Locate the cell with the specified text and output its (X, Y) center coordinate. 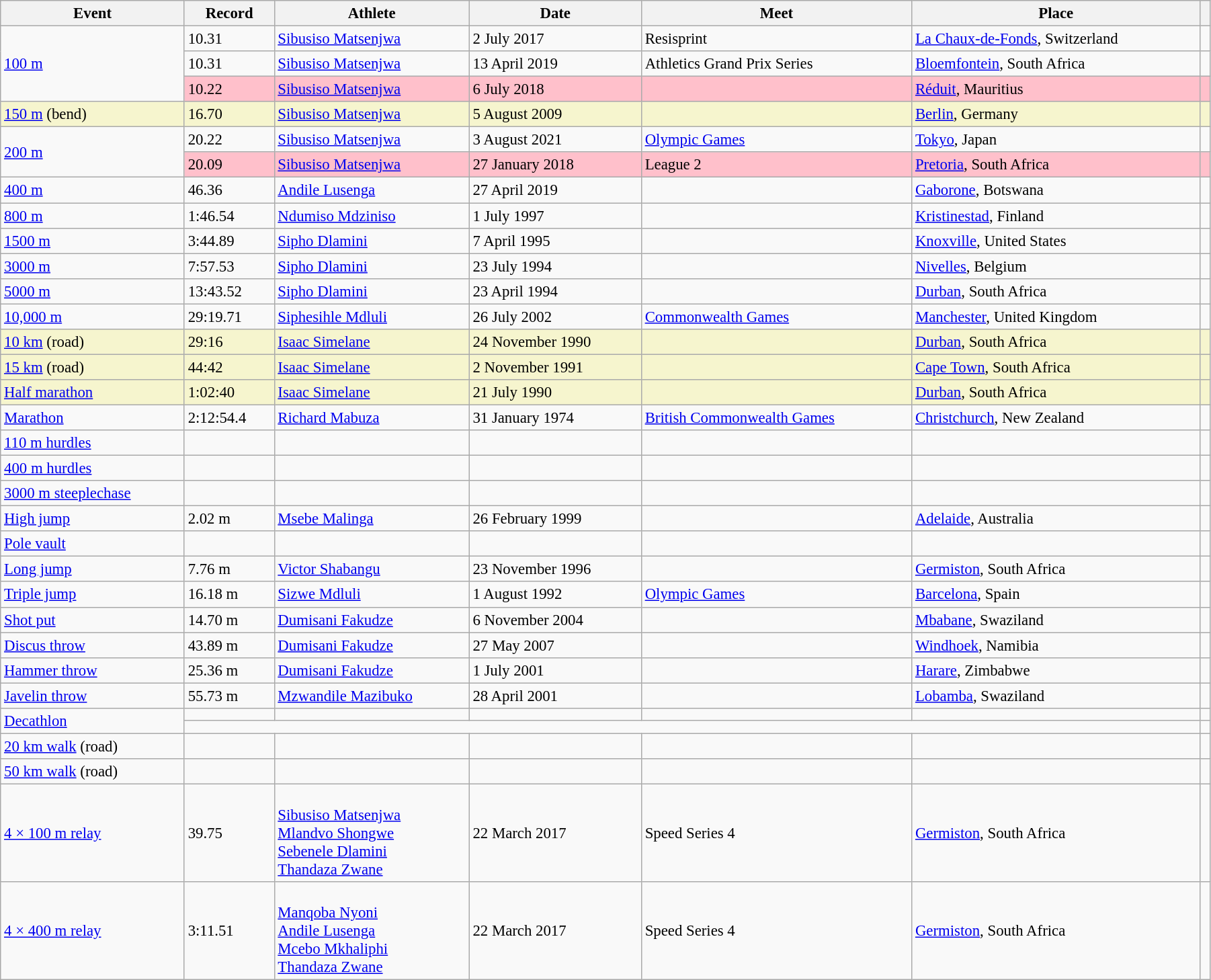
Sibusiso MatsenjwaMlandvo ShongweSebenele DlaminiThandaza Zwane (372, 833)
28 April 2001 (555, 696)
1 July 1997 (555, 216)
Lobamba, Swaziland (1056, 696)
Javelin throw (93, 696)
3000 m steeplechase (93, 493)
23 April 1994 (555, 291)
Discus throw (93, 645)
39.75 (229, 833)
Siphesihle Mdluli (372, 317)
Event (93, 13)
21 July 1990 (555, 393)
Decathlon (93, 721)
Adelaide, Australia (1056, 519)
Date (555, 13)
Record (229, 13)
10 km (road) (93, 342)
14.70 m (229, 620)
26 July 2002 (555, 317)
Athletics Grand Prix Series (776, 64)
2:12:54.4 (229, 417)
Réduit, Mauritius (1056, 89)
100 m (93, 65)
Marathon (93, 417)
1 July 2001 (555, 670)
Knoxville, United States (1056, 241)
1 August 1992 (555, 595)
Mbabane, Swaziland (1056, 620)
Manqoba NyoniAndile LusengaMcebo MkhaliphiThandaza Zwane (372, 931)
13:43.52 (229, 291)
55.73 m (229, 696)
150 m (bend) (93, 114)
10.22 (229, 89)
13 April 2019 (555, 64)
1:46.54 (229, 216)
League 2 (776, 165)
Nivelles, Belgium (1056, 266)
2.02 m (229, 519)
Shot put (93, 620)
800 m (93, 216)
3000 m (93, 266)
Pole vault (93, 544)
British Commonwealth Games (776, 417)
29:16 (229, 342)
Hammer throw (93, 670)
15 km (road) (93, 367)
29:19.71 (229, 317)
Kristinestad, Finland (1056, 216)
Windhoek, Namibia (1056, 645)
Bloemfontein, South Africa (1056, 64)
Athlete (372, 13)
Ndumiso Mdziniso (372, 216)
2 July 2017 (555, 39)
Meet (776, 13)
23 July 1994 (555, 266)
Mzwandile Mazibuko (372, 696)
6 July 2018 (555, 89)
200 m (93, 152)
24 November 1990 (555, 342)
2 November 1991 (555, 367)
3:44.89 (229, 241)
31 January 1974 (555, 417)
Richard Mabuza (372, 417)
4 × 100 m relay (93, 833)
26 February 1999 (555, 519)
Resisprint (776, 39)
20.09 (229, 165)
Berlin, Germany (1056, 114)
Half marathon (93, 393)
3:11.51 (229, 931)
44:42 (229, 367)
Christchurch, New Zealand (1056, 417)
3 August 2021 (555, 140)
Victor Shabangu (372, 569)
Barcelona, Spain (1056, 595)
High jump (93, 519)
1:02:40 (229, 393)
4 × 400 m relay (93, 931)
7.76 m (229, 569)
16.18 m (229, 595)
20.22 (229, 140)
400 m (93, 190)
400 m hurdles (93, 468)
110 m hurdles (93, 443)
Triple jump (93, 595)
Harare, Zimbabwe (1056, 670)
27 April 2019 (555, 190)
Pretoria, South Africa (1056, 165)
27 January 2018 (555, 165)
Msebe Malinga (372, 519)
25.36 m (229, 670)
Andile Lusenga (372, 190)
10,000 m (93, 317)
5000 m (93, 291)
7 April 1995 (555, 241)
1500 m (93, 241)
16.70 (229, 114)
46.36 (229, 190)
23 November 1996 (555, 569)
5 August 2009 (555, 114)
Gaborone, Botswana (1056, 190)
Manchester, United Kingdom (1056, 317)
Commonwealth Games (776, 317)
7:57.53 (229, 266)
43.89 m (229, 645)
27 May 2007 (555, 645)
20 km walk (road) (93, 746)
Sizwe Mdluli (372, 595)
50 km walk (road) (93, 772)
Tokyo, Japan (1056, 140)
Cape Town, South Africa (1056, 367)
Long jump (93, 569)
6 November 2004 (555, 620)
Place (1056, 13)
La Chaux-de-Fonds, Switzerland (1056, 39)
